Locate the cell with the specified text and output its [x, y] center coordinate. 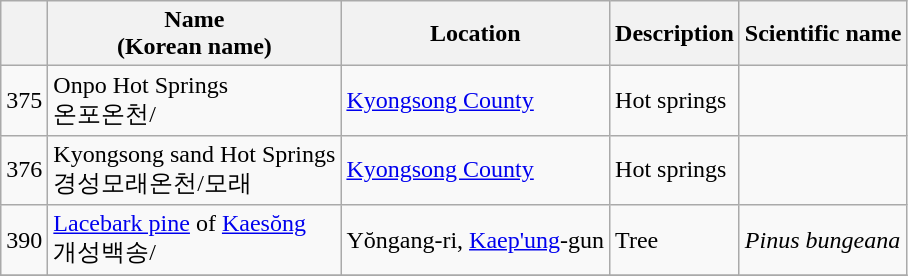
Pinus bungeana [823, 240]
390 [24, 240]
Onpo Hot Springs온포온천/ [194, 101]
Scientific name [823, 34]
Tree [675, 240]
Yŏngang-ri, Kaep'ung-gun [476, 240]
Location [476, 34]
Lacebark pine of Kaesŏng개성백송/ [194, 240]
Name(Korean name) [194, 34]
Description [675, 34]
375 [24, 101]
376 [24, 170]
Kyongsong sand Hot Springs경성모래온천/모래 [194, 170]
